Provide the [X, Y] coordinate of the cell's center where the given text is located.  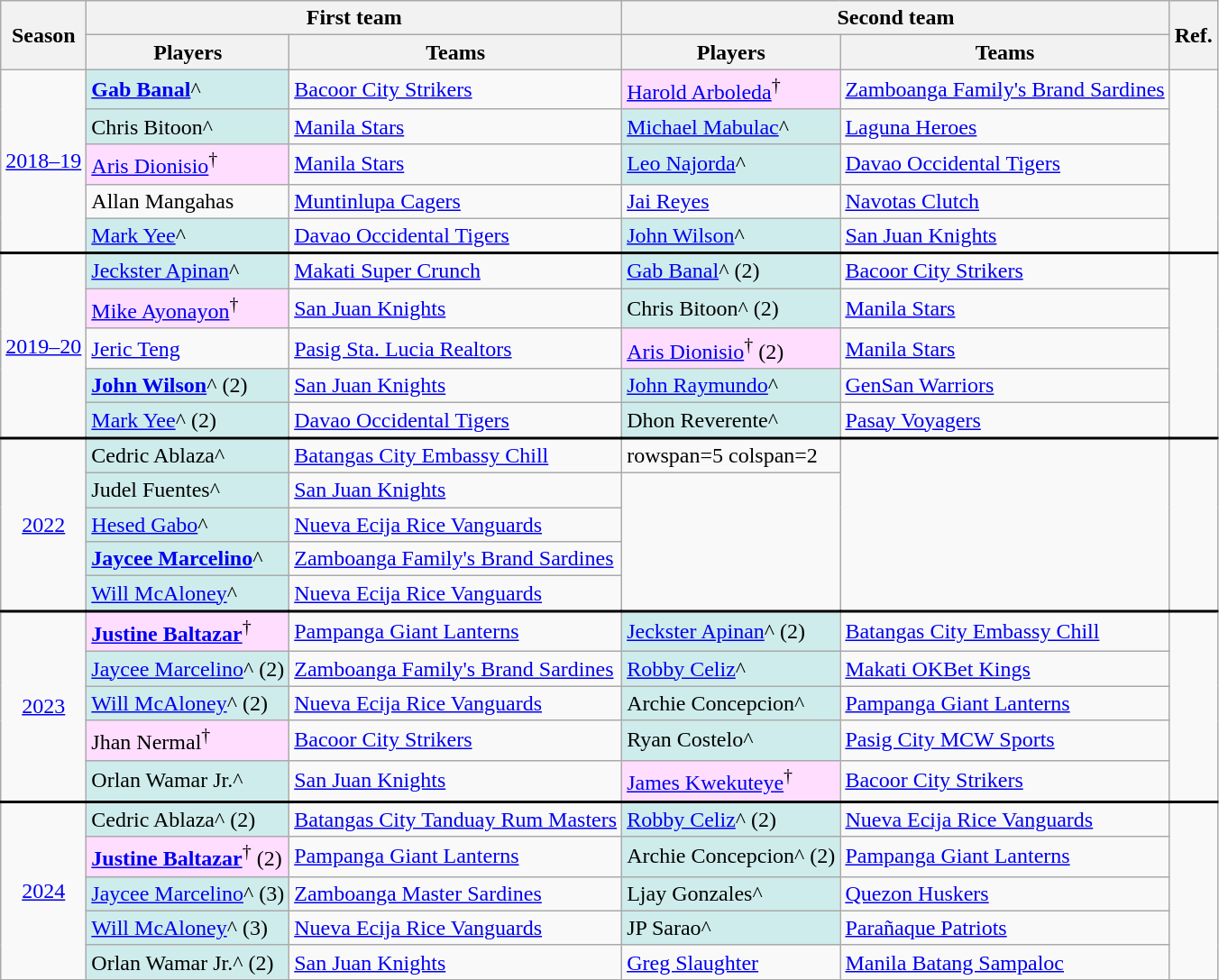
Jaycee Marcelino^ (2) [188, 669]
Jhan Nermal† [188, 741]
Season [43, 35]
Orlan Wamar Jr.^ (2) [188, 962]
Parañaque Patriots [1004, 928]
Pasig City MCW Sports [1004, 741]
Laguna Heroes [1004, 126]
Ref. [1194, 35]
Allan Mangahas [188, 201]
Mark Yee^ [188, 236]
Michael Mabulac^ [731, 126]
Navotas Clutch [1004, 201]
2018–19 [43, 161]
Jaycee Marcelino^ (3) [188, 893]
First team [354, 18]
Judel Fuentes^ [188, 490]
Cedric Ablaza^ [188, 456]
Pasay Voyagers [1004, 420]
Will McAloney^ [188, 593]
Gab Banal^ (2) [731, 270]
2022 [43, 525]
Chris Bitoon^ (2) [731, 308]
Jeric Teng [188, 348]
Makati OKBet Kings [1004, 669]
Manila Batang Sampaloc [1004, 962]
Ryan Costelo^ [731, 741]
John Raymundo^ [731, 386]
Chris Bitoon^ [188, 126]
Orlan Wamar Jr.^ [188, 781]
Batangas City Tanduay Rum Masters [456, 819]
Pasig Sta. Lucia Realtors [456, 348]
Ljay Gonzales^ [731, 893]
Cedric Ablaza^ (2) [188, 819]
Robby Celiz^ [731, 669]
Archie Concepcion^ [731, 703]
Leo Najorda^ [731, 164]
Harold Arboleda† [731, 90]
Zamboanga Master Sardines [456, 893]
Jai Reyes [731, 201]
Aris Dionisio† [188, 164]
Jeckster Apinan^ [188, 270]
Muntinlupa Cagers [456, 201]
Makati Super Crunch [456, 270]
2019–20 [43, 346]
rowspan=5 colspan=2 [731, 456]
Mark Yee^ (2) [188, 420]
GenSan Warriors [1004, 386]
Second team [896, 18]
Jaycee Marcelino^ [188, 559]
Hesed Gabo^ [188, 525]
Robby Celiz^ (2) [731, 819]
James Kwekuteye† [731, 781]
Gab Banal^ [188, 90]
John Wilson^ (2) [188, 386]
Greg Slaughter [731, 962]
Justine Baltazar† (2) [188, 856]
Aris Dionisio† (2) [731, 348]
Archie Concepcion^ (2) [731, 856]
Justine Baltazar† [188, 631]
Dhon Reverente^ [731, 420]
Will McAloney^ (2) [188, 703]
Will McAloney^ (3) [188, 928]
Quezon Huskers [1004, 893]
2023 [43, 707]
2024 [43, 891]
Jeckster Apinan^ (2) [731, 631]
Mike Ayonayon† [188, 308]
John Wilson^ [731, 236]
JP Sarao^ [731, 928]
